Locate the cell with the specified text and output its (X, Y) center coordinate. 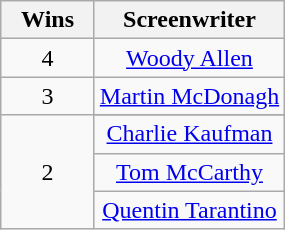
Martin McDonagh (189, 96)
Quentin Tarantino (189, 210)
2 (48, 172)
Charlie Kaufman (189, 134)
Screenwriter (189, 20)
Tom McCarthy (189, 172)
Wins (48, 20)
3 (48, 96)
4 (48, 58)
Woody Allen (189, 58)
